Extract the [X, Y] coordinate from the center of the cell holding the provided text.  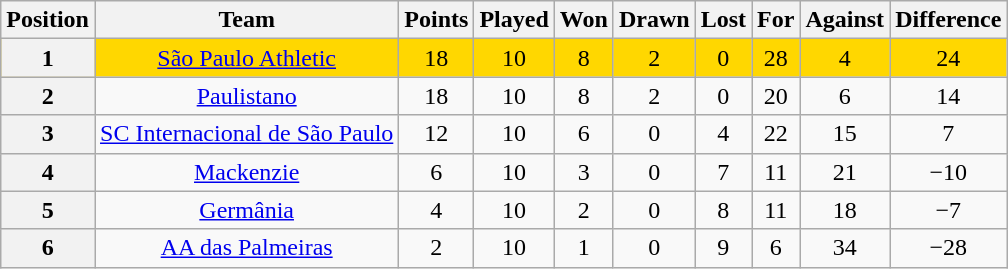
−10 [948, 172]
15 [845, 134]
Mackenzie [246, 172]
SC Internacional de São Paulo [246, 134]
Points [436, 20]
24 [948, 58]
Paulistano [246, 96]
Germânia [246, 210]
21 [845, 172]
9 [723, 248]
34 [845, 248]
14 [948, 96]
Difference [948, 20]
Played [514, 20]
28 [776, 58]
Against [845, 20]
20 [776, 96]
AA das Palmeiras [246, 248]
Drawn [654, 20]
12 [436, 134]
22 [776, 134]
5 [48, 210]
Won [584, 20]
−28 [948, 248]
−7 [948, 210]
Lost [723, 20]
For [776, 20]
São Paulo Athletic [246, 58]
Team [246, 20]
Position [48, 20]
